Extract the [X, Y] coordinate from the center of the cell holding the provided text.  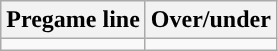
Over/under [210, 20]
Pregame line [74, 20]
